Output the [X, Y] coordinate of the center of the cell containing the given text.  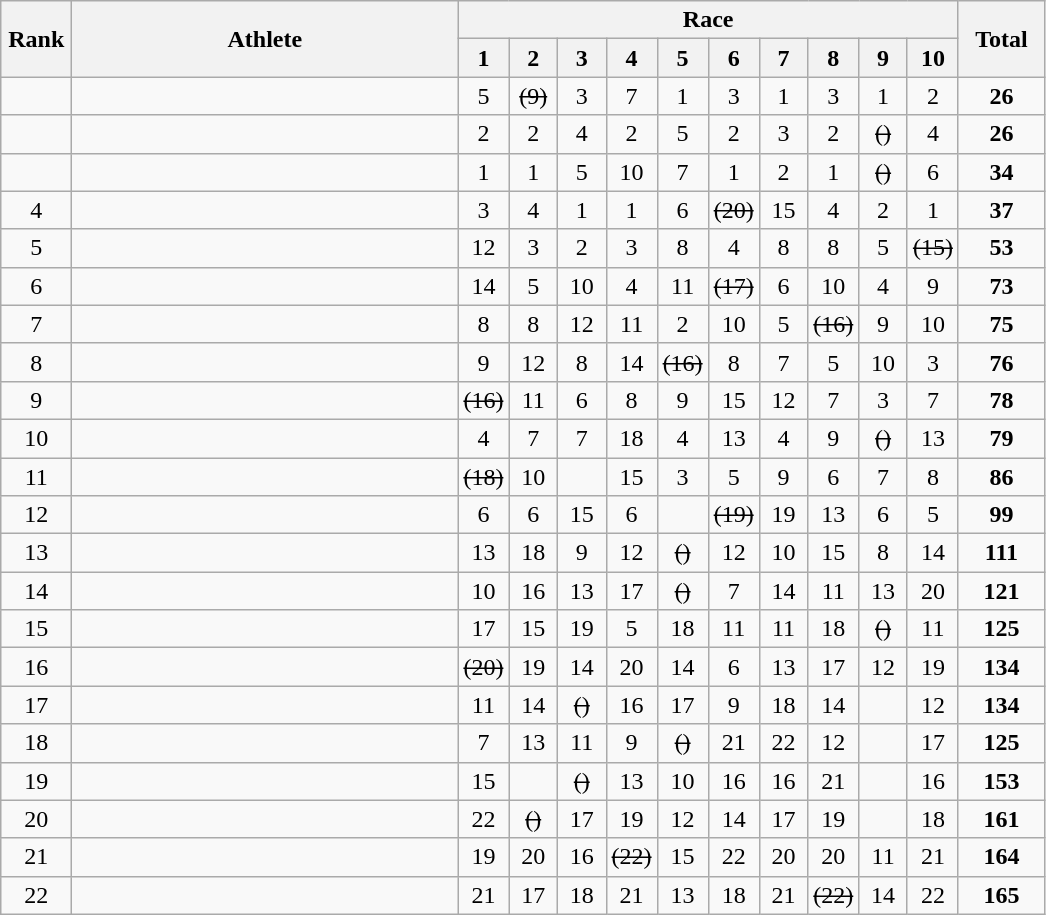
111 [1001, 553]
99 [1001, 515]
153 [1001, 781]
165 [1001, 895]
Race [708, 20]
53 [1001, 248]
Total [1001, 39]
78 [1001, 400]
Rank [36, 39]
(9) [534, 96]
(15) [932, 248]
73 [1001, 286]
121 [1001, 591]
34 [1001, 172]
(17) [734, 286]
75 [1001, 324]
79 [1001, 438]
37 [1001, 210]
86 [1001, 477]
(19) [734, 515]
76 [1001, 362]
Athlete [265, 39]
161 [1001, 819]
164 [1001, 857]
(18) [484, 477]
